Identify which cell holds the provided text, then report its (X, Y) central coordinate. 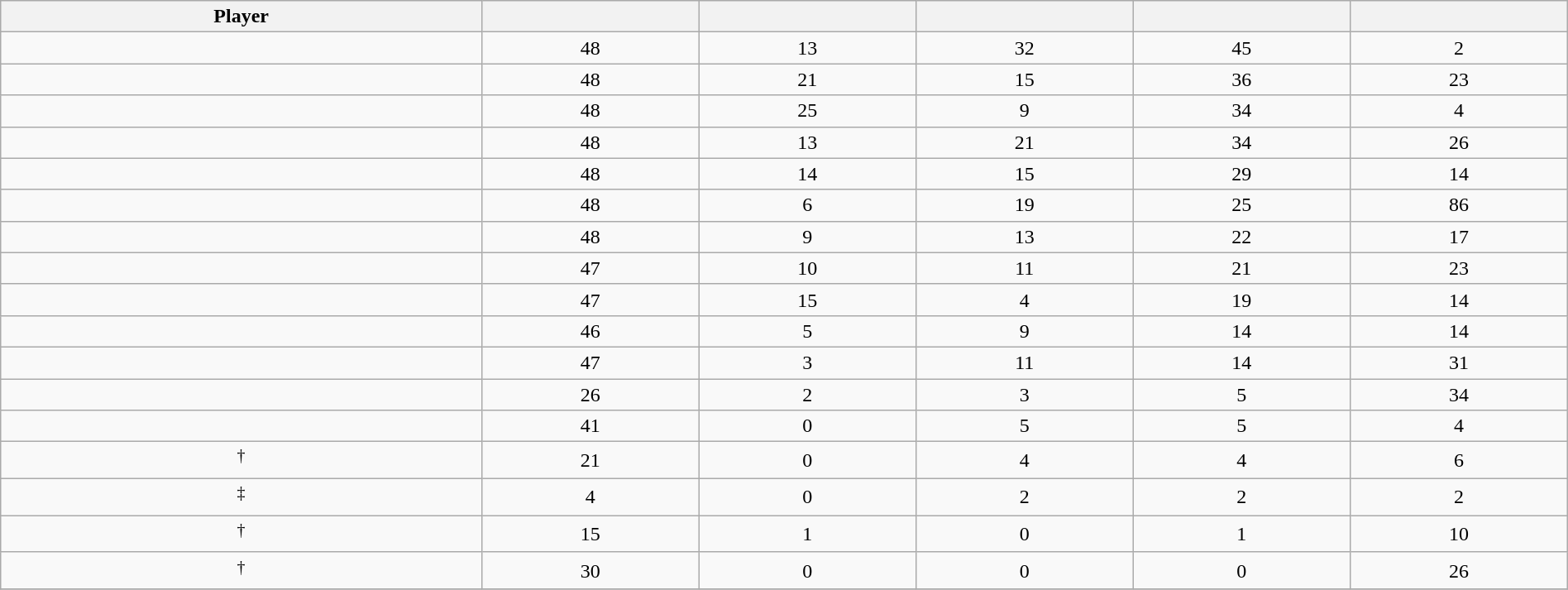
‡ (241, 496)
45 (1242, 48)
46 (590, 331)
30 (590, 571)
22 (1242, 237)
86 (1459, 205)
29 (1242, 174)
Player (241, 17)
32 (1025, 48)
31 (1459, 362)
41 (590, 426)
17 (1459, 237)
36 (1242, 79)
